Capture the cell that displays the provided text and extract its (x, y) central coordinate. 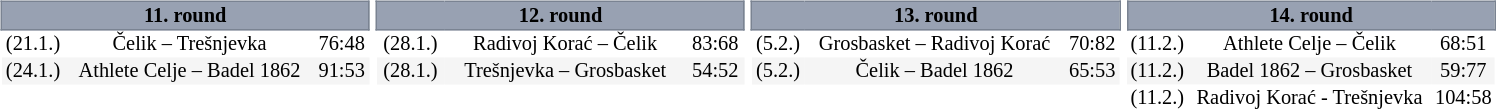
Radivoj Korać - Trešnjevka (1309, 98)
104:58 (1463, 98)
Radivoj Korać – Čelik (565, 44)
Athlete Celje – Badel 1862 (190, 72)
13. round (936, 15)
54:52 (715, 72)
70:82 (1092, 44)
91:53 (342, 72)
Čelik – Badel 1862 (934, 72)
14. round (1311, 15)
65:53 (1092, 72)
Trešnjevka – Grosbasket (565, 72)
Badel 1862 – Grosbasket (1309, 72)
Athlete Celje – Čelik (1309, 44)
Grosbasket – Radivoj Korać (934, 44)
Čelik – Trešnjevka (190, 44)
(21.1.) (33, 44)
11. round (185, 15)
(24.1.) (33, 72)
59:77 (1463, 72)
83:68 (715, 44)
68:51 (1463, 44)
12. round (561, 15)
76:48 (342, 44)
